Return the (X, Y) coordinate for the center point of the cell that contains the specified text.  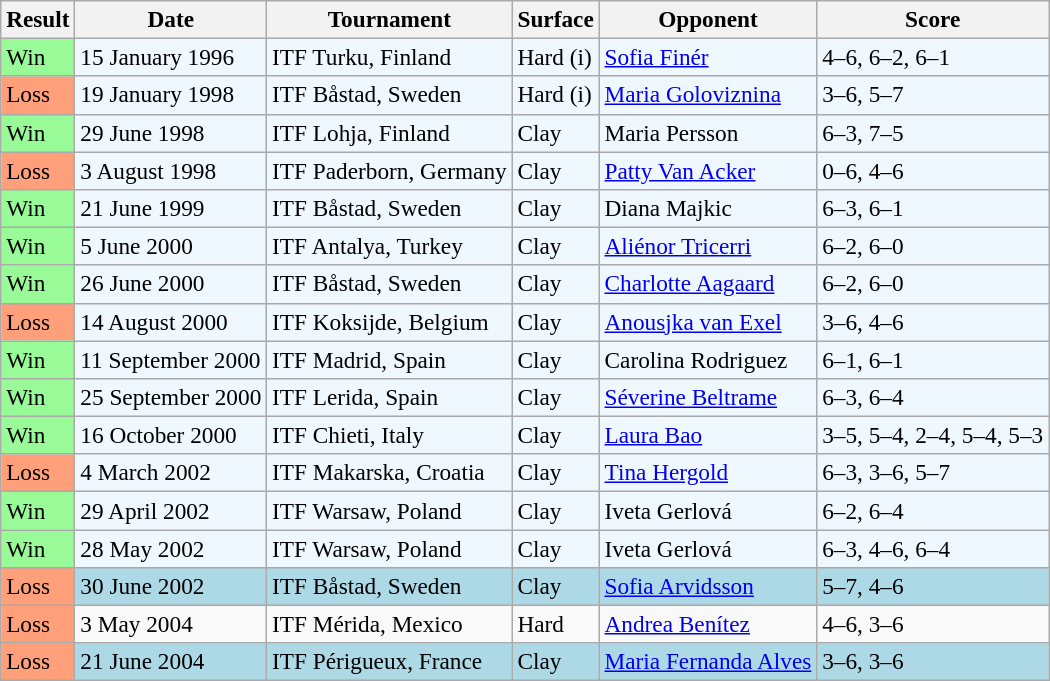
ITF Paderborn, Germany (390, 170)
Tina Hergold (708, 473)
Andrea Benítez (708, 624)
Date (171, 19)
21 June 2004 (171, 662)
5–7, 4–6 (933, 586)
ITF Koksijde, Belgium (390, 322)
Maria Persson (708, 133)
Patty Van Acker (708, 170)
3–6, 5–7 (933, 95)
6–1, 6–1 (933, 359)
3–5, 5–4, 2–4, 5–4, 5–3 (933, 435)
Aliénor Tricerri (708, 246)
3–6, 3–6 (933, 662)
Surface (556, 19)
6–3, 6–4 (933, 397)
ITF Makarska, Croatia (390, 473)
26 June 2000 (171, 284)
6–3, 7–5 (933, 133)
Score (933, 19)
Sofia Finér (708, 57)
ITF Chieti, Italy (390, 435)
Anousjka van Exel (708, 322)
Séverine Beltrame (708, 397)
Diana Majkic (708, 208)
15 January 1996 (171, 57)
21 June 1999 (171, 208)
ITF Mérida, Mexico (390, 624)
30 June 2002 (171, 586)
Charlotte Aagaard (708, 284)
Maria Goloviznina (708, 95)
4–6, 6–2, 6–1 (933, 57)
ITF Antalya, Turkey (390, 246)
4 March 2002 (171, 473)
Maria Fernanda Alves (708, 662)
16 October 2000 (171, 435)
29 April 2002 (171, 510)
4–6, 3–6 (933, 624)
Laura Bao (708, 435)
Hard (556, 624)
3–6, 4–6 (933, 322)
Sofia Arvidsson (708, 586)
5 June 2000 (171, 246)
11 September 2000 (171, 359)
6–3, 4–6, 6–4 (933, 548)
3 August 1998 (171, 170)
Tournament (390, 19)
ITF Turku, Finland (390, 57)
14 August 2000 (171, 322)
19 January 1998 (171, 95)
6–3, 3–6, 5–7 (933, 473)
29 June 1998 (171, 133)
Result (38, 19)
0–6, 4–6 (933, 170)
ITF Lohja, Finland (390, 133)
ITF Lerida, Spain (390, 397)
Carolina Rodriguez (708, 359)
6–2, 6–4 (933, 510)
28 May 2002 (171, 548)
6–3, 6–1 (933, 208)
Opponent (708, 19)
25 September 2000 (171, 397)
3 May 2004 (171, 624)
ITF Périgueux, France (390, 662)
ITF Madrid, Spain (390, 359)
